Detect which cell encompasses the target text, then output its [X, Y] center coordinate. 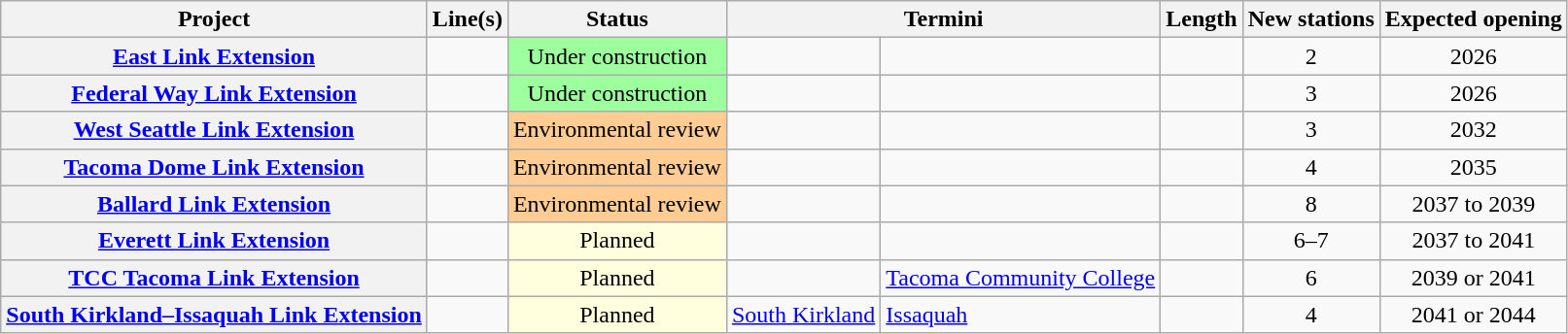
Federal Way Link Extension [214, 93]
2032 [1474, 130]
2 [1310, 56]
2041 or 2044 [1474, 315]
Line(s) [467, 19]
New stations [1310, 19]
South Kirkland [803, 315]
West Seattle Link Extension [214, 130]
8 [1310, 204]
Status [616, 19]
East Link Extension [214, 56]
6 [1310, 278]
2037 to 2041 [1474, 241]
Length [1202, 19]
Everett Link Extension [214, 241]
6–7 [1310, 241]
Expected opening [1474, 19]
Ballard Link Extension [214, 204]
Tacoma Community College [1021, 278]
South Kirkland–Issaquah Link Extension [214, 315]
Issaquah [1021, 315]
Project [214, 19]
2035 [1474, 167]
Termini [943, 19]
Tacoma Dome Link Extension [214, 167]
2037 to 2039 [1474, 204]
TCC Tacoma Link Extension [214, 278]
2039 or 2041 [1474, 278]
